Capture the cell that displays the provided text and extract its [x, y] central coordinate. 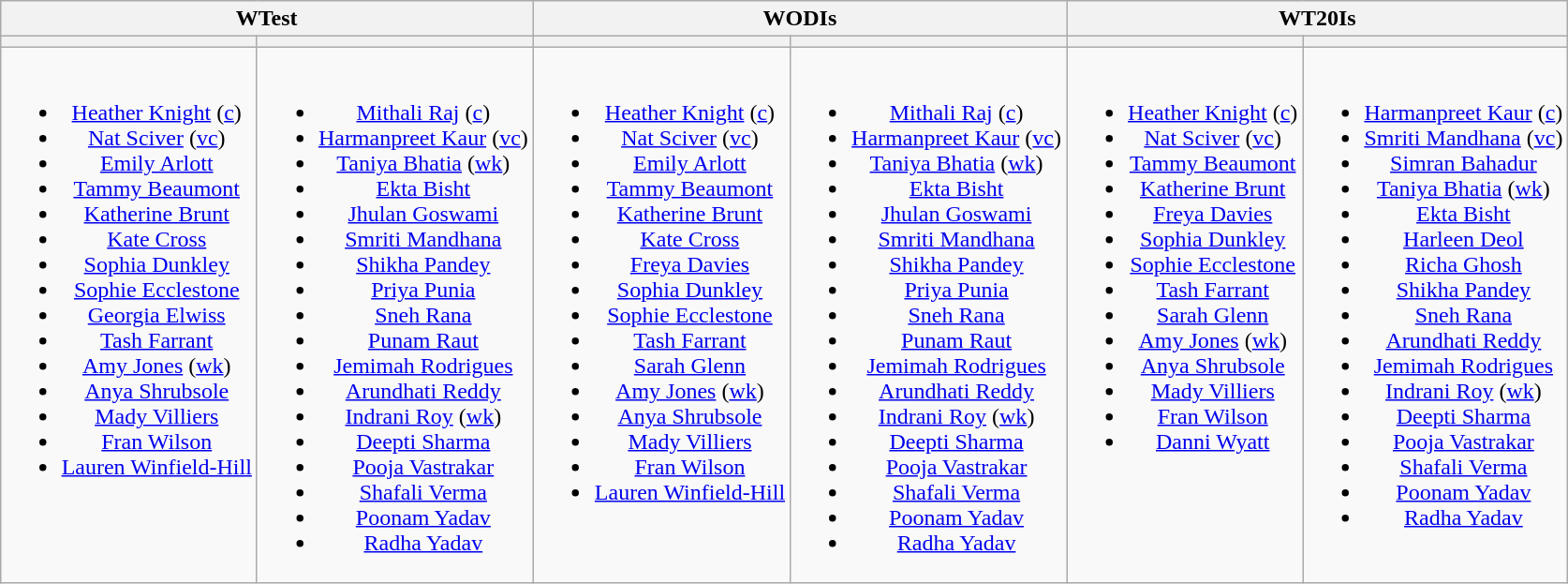
WODIs [800, 19]
WTest [266, 19]
WT20Is [1317, 19]
